Extract the [x, y] coordinate from the center of the cell holding the provided text.  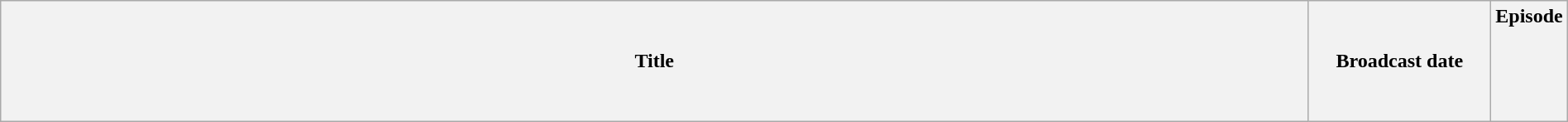
Episode [1529, 61]
Title [655, 61]
Broadcast date [1399, 61]
